Determine the (x, y) coordinate at the center of the cell enclosing the given text.  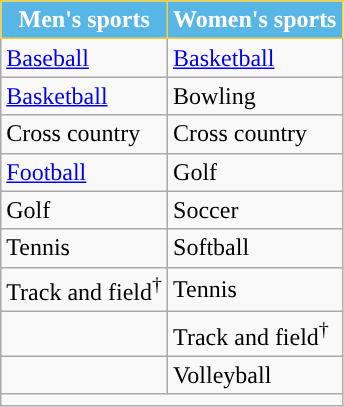
Bowling (255, 96)
Softball (255, 248)
Men's sports (84, 20)
Women's sports (255, 20)
Football (84, 172)
Soccer (255, 210)
Volleyball (255, 375)
Baseball (84, 58)
